From the cell containing the given text, extract its center point as [X, Y] coordinate. 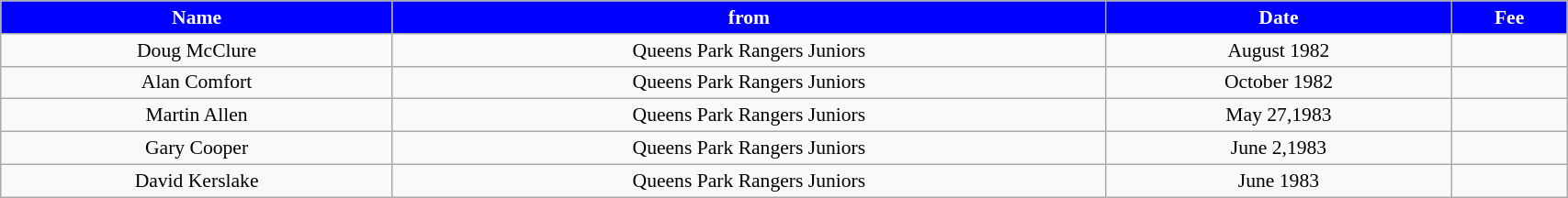
from [749, 17]
October 1982 [1279, 82]
Fee [1510, 17]
Doug McClure [197, 50]
Date [1279, 17]
Name [197, 17]
May 27,1983 [1279, 115]
Alan Comfort [197, 82]
June 2,1983 [1279, 148]
David Kerslake [197, 181]
Martin Allen [197, 115]
Gary Cooper [197, 148]
August 1982 [1279, 50]
June 1983 [1279, 181]
